Return the [x, y] coordinate for the center point of the cell that contains the specified text.  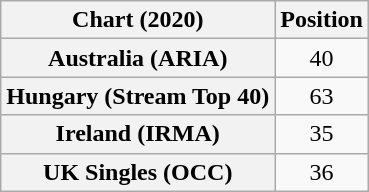
63 [322, 96]
Chart (2020) [138, 20]
Ireland (IRMA) [138, 134]
Australia (ARIA) [138, 58]
35 [322, 134]
Position [322, 20]
40 [322, 58]
UK Singles (OCC) [138, 172]
36 [322, 172]
Hungary (Stream Top 40) [138, 96]
